Detect which cell encompasses the target text, then output its [X, Y] center coordinate. 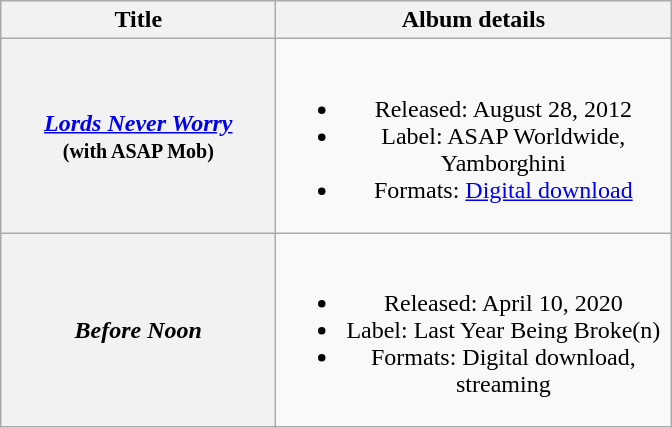
Title [138, 20]
Released: August 28, 2012Label: ASAP Worldwide, YamborghiniFormats: Digital download [474, 136]
Lords Never Worry(with ASAP Mob) [138, 136]
Before Noon [138, 330]
Album details [474, 20]
Released: April 10, 2020Label: Last Year Being Broke(n)Formats: Digital download, streaming [474, 330]
